Find where the given text appears and provide that cell's center as (x, y) coordinate. 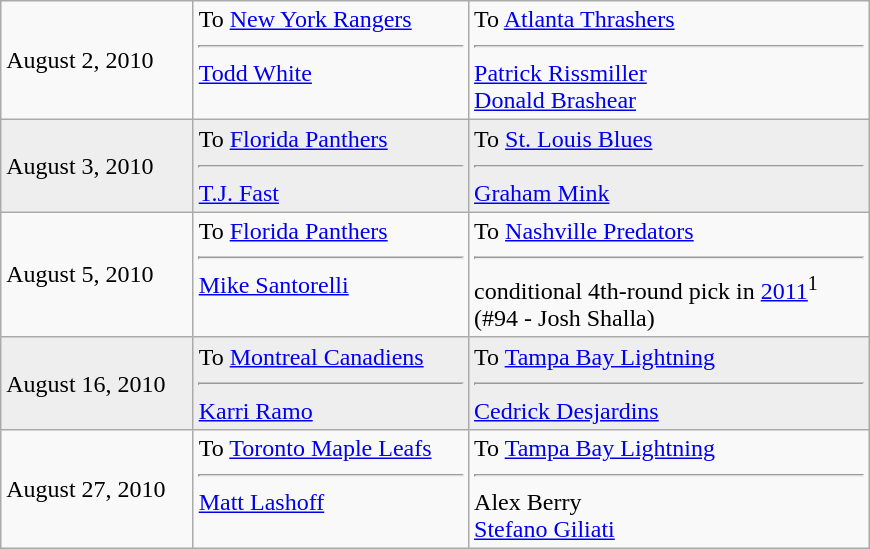
August 27, 2010 (97, 488)
August 16, 2010 (97, 383)
To Toronto Maple LeafsMatt Lashoff (330, 488)
To Montreal CanadiensKarri Ramo (330, 383)
To St. Louis BluesGraham Mink (670, 166)
August 2, 2010 (97, 60)
August 5, 2010 (97, 275)
To Tampa Bay LightningCedrick Desjardins (670, 383)
To Nashville Predatorsconditional 4th-round pick in 20111(#94 - Josh Shalla) (670, 275)
August 3, 2010 (97, 166)
To Florida PanthersMike Santorelli (330, 275)
To Florida PanthersT.J. Fast (330, 166)
To Tampa Bay LightningAlex BerryStefano Giliati (670, 488)
To Atlanta ThrashersPatrick RissmillerDonald Brashear (670, 60)
To New York RangersTodd White (330, 60)
